Capture the cell that displays the provided text and extract its (X, Y) central coordinate. 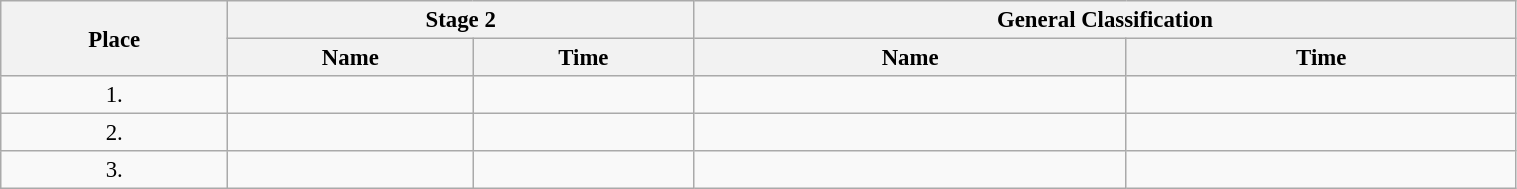
Stage 2 (461, 20)
Place (114, 38)
1. (114, 95)
2. (114, 133)
General Classification (1105, 20)
3. (114, 170)
